Return (x, y) of the center of cell containing provided text 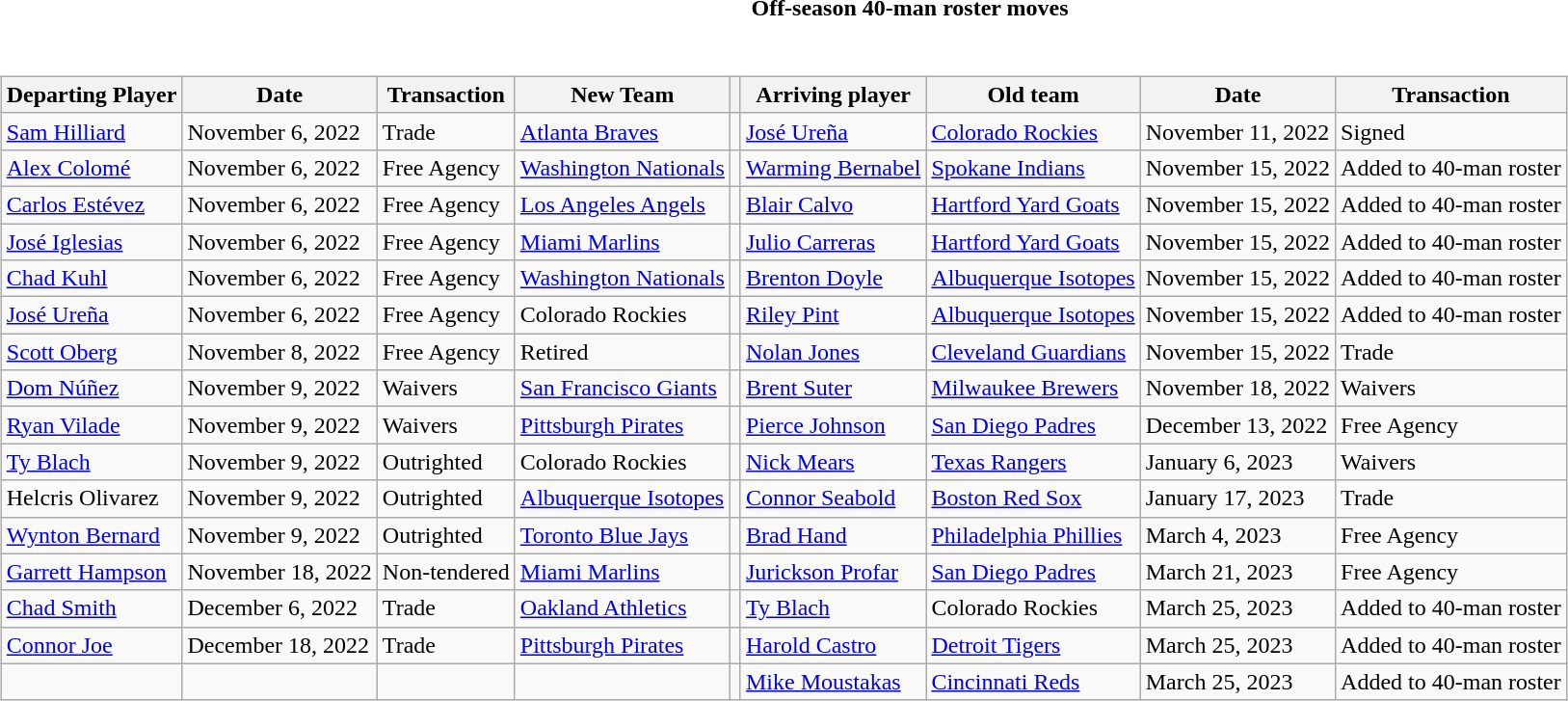
Harold Castro (833, 645)
Nolan Jones (833, 352)
Riley Pint (833, 315)
New Team (623, 94)
Cleveland Guardians (1033, 352)
Milwaukee Brewers (1033, 389)
Ryan Vilade (92, 425)
Sam Hilliard (92, 131)
January 6, 2023 (1237, 462)
January 17, 2023 (1237, 499)
Retired (623, 352)
December 13, 2022 (1237, 425)
Los Angeles Angels (623, 204)
Alex Colomé (92, 168)
San Francisco Giants (623, 389)
Signed (1451, 131)
Brent Suter (833, 389)
Warming Bernabel (833, 168)
Chad Smith (92, 608)
Cincinnati Reds (1033, 682)
Philadelphia Phillies (1033, 535)
Pierce Johnson (833, 425)
Brad Hand (833, 535)
Brenton Doyle (833, 279)
José Iglesias (92, 242)
Spokane Indians (1033, 168)
Arriving player (833, 94)
Connor Joe (92, 645)
Departing Player (92, 94)
Helcris Olivarez (92, 499)
Nick Mears (833, 462)
December 18, 2022 (279, 645)
Julio Carreras (833, 242)
Jurickson Profar (833, 572)
Carlos Estévez (92, 204)
Toronto Blue Jays (623, 535)
December 6, 2022 (279, 608)
Atlanta Braves (623, 131)
Mike Moustakas (833, 682)
Chad Kuhl (92, 279)
Old team (1033, 94)
Garrett Hampson (92, 572)
Detroit Tigers (1033, 645)
March 21, 2023 (1237, 572)
November 11, 2022 (1237, 131)
Oakland Athletics (623, 608)
Scott Oberg (92, 352)
November 8, 2022 (279, 352)
Texas Rangers (1033, 462)
Blair Calvo (833, 204)
Boston Red Sox (1033, 499)
March 4, 2023 (1237, 535)
Wynton Bernard (92, 535)
Dom Núñez (92, 389)
Connor Seabold (833, 499)
Non-tendered (445, 572)
